Detect which cell encompasses the target text, then output its [x, y] center coordinate. 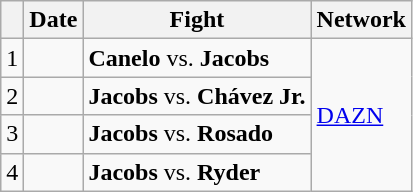
Jacobs vs. Chávez Jr. [197, 96]
Jacobs vs. Rosado [197, 134]
1 [12, 58]
4 [12, 172]
DAZN [361, 115]
Canelo vs. Jacobs [197, 58]
2 [12, 96]
Jacobs vs. Ryder [197, 172]
3 [12, 134]
Date [54, 20]
Fight [197, 20]
Network [361, 20]
